Detect which cell encompasses the target text, then output its [x, y] center coordinate. 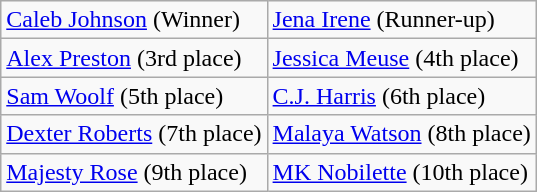
Alex Preston (3rd place) [134, 58]
Jena Irene (Runner-up) [402, 20]
Sam Woolf (5th place) [134, 96]
Majesty Rose (9th place) [134, 172]
C.J. Harris (6th place) [402, 96]
Dexter Roberts (7th place) [134, 134]
Malaya Watson (8th place) [402, 134]
Jessica Meuse (4th place) [402, 58]
Caleb Johnson (Winner) [134, 20]
MK Nobilette (10th place) [402, 172]
